Extract the [X, Y] coordinate from the center of the cell holding the provided text.  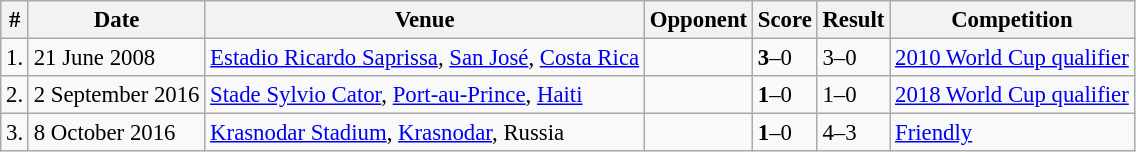
Friendly [1012, 133]
Competition [1012, 20]
Result [854, 20]
2 September 2016 [116, 95]
21 June 2008 [116, 58]
Score [786, 20]
2010 World Cup qualifier [1012, 58]
Date [116, 20]
8 October 2016 [116, 133]
2. [15, 95]
Opponent [698, 20]
1. [15, 58]
Krasnodar Stadium, Krasnodar, Russia [425, 133]
3. [15, 133]
Estadio Ricardo Saprissa, San José, Costa Rica [425, 58]
# [15, 20]
2018 World Cup qualifier [1012, 95]
Venue [425, 20]
4–3 [854, 133]
Stade Sylvio Cator, Port-au-Prince, Haiti [425, 95]
